Return (x, y) of the center of cell containing provided text 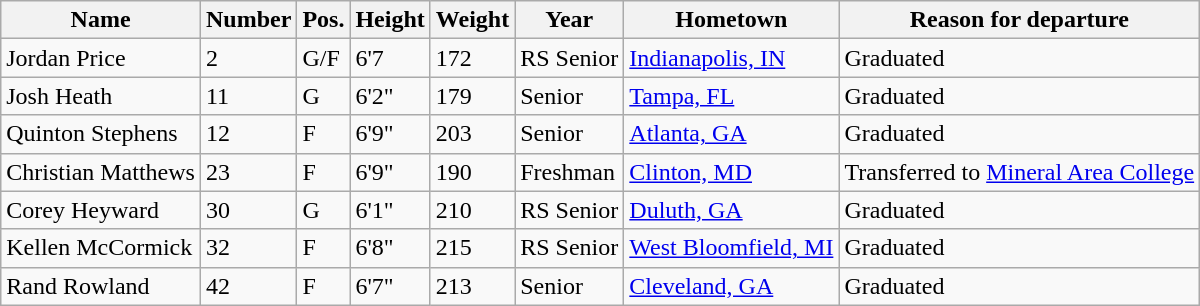
Duluth, GA (732, 210)
Quinton Stephens (101, 134)
179 (472, 96)
2 (248, 58)
Indianapolis, IN (732, 58)
30 (248, 210)
Atlanta, GA (732, 134)
Transferred to Mineral Area College (1020, 172)
6'1" (390, 210)
172 (472, 58)
23 (248, 172)
Rand Rowland (101, 286)
6'8" (390, 248)
42 (248, 286)
Freshman (570, 172)
213 (472, 286)
Pos. (324, 20)
Weight (472, 20)
215 (472, 248)
11 (248, 96)
Jordan Price (101, 58)
Kellen McCormick (101, 248)
203 (472, 134)
Tampa, FL (732, 96)
12 (248, 134)
Cleveland, GA (732, 286)
West Bloomfield, MI (732, 248)
6'7" (390, 286)
Clinton, MD (732, 172)
32 (248, 248)
Name (101, 20)
Josh Heath (101, 96)
6'7 (390, 58)
Reason for departure (1020, 20)
G/F (324, 58)
Height (390, 20)
Hometown (732, 20)
Year (570, 20)
190 (472, 172)
Number (248, 20)
6'2" (390, 96)
Christian Matthews (101, 172)
210 (472, 210)
Corey Heyward (101, 210)
